Pinpoint the cell where the given text exists, returning its (X, Y) midpoint coordinate. 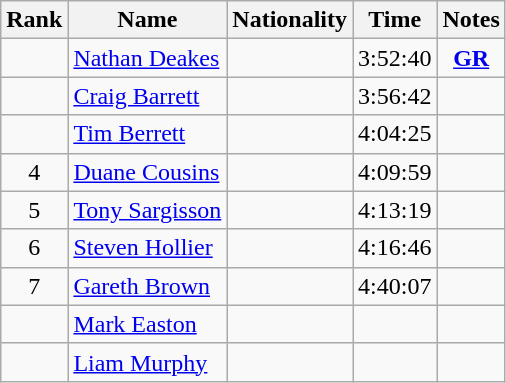
3:56:42 (395, 96)
7 (34, 286)
Mark Easton (148, 324)
6 (34, 248)
3:52:40 (395, 58)
Liam Murphy (148, 362)
Name (148, 20)
Time (395, 20)
Nationality (290, 20)
Rank (34, 20)
4:09:59 (395, 172)
Notes (471, 20)
Tim Berrett (148, 134)
4:04:25 (395, 134)
4:40:07 (395, 286)
5 (34, 210)
Nathan Deakes (148, 58)
Craig Barrett (148, 96)
4:13:19 (395, 210)
Tony Sargisson (148, 210)
4:16:46 (395, 248)
Steven Hollier (148, 248)
4 (34, 172)
Duane Cousins (148, 172)
GR (471, 58)
Gareth Brown (148, 286)
